Detect which cell encompasses the target text, then output its (x, y) center coordinate. 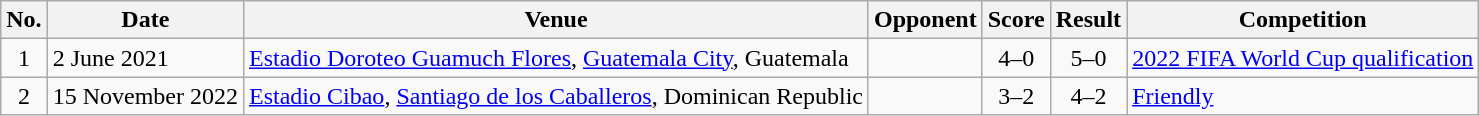
Estadio Cibao, Santiago de los Caballeros, Dominican Republic (556, 96)
Friendly (1303, 96)
15 November 2022 (145, 96)
Competition (1303, 20)
5–0 (1088, 58)
Date (145, 20)
Estadio Doroteo Guamuch Flores, Guatemala City, Guatemala (556, 58)
No. (24, 20)
2022 FIFA World Cup qualification (1303, 58)
2 June 2021 (145, 58)
Result (1088, 20)
Score (1016, 20)
Opponent (925, 20)
4–2 (1088, 96)
1 (24, 58)
4–0 (1016, 58)
2 (24, 96)
Venue (556, 20)
3–2 (1016, 96)
